Pinpoint the cell where the given text exists, returning its (X, Y) midpoint coordinate. 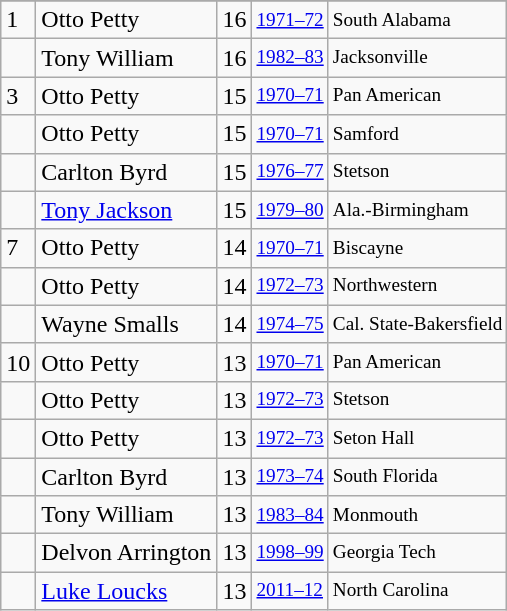
10 (18, 362)
1971–72 (290, 20)
Cal. State-Bakersfield (418, 324)
1976–77 (290, 172)
South Alabama (418, 20)
Delvon Arrington (126, 553)
Ala.-Birmingham (418, 210)
1973–74 (290, 477)
1998–99 (290, 553)
North Carolina (418, 591)
Luke Loucks (126, 591)
2011–12 (290, 591)
Samford (418, 134)
Seton Hall (418, 438)
7 (18, 248)
Northwestern (418, 286)
Tony Jackson (126, 210)
South Florida (418, 477)
3 (18, 96)
1974–75 (290, 324)
1983–84 (290, 515)
Monmouth (418, 515)
Georgia Tech (418, 553)
Jacksonville (418, 58)
1 (18, 20)
Wayne Smalls (126, 324)
Biscayne (418, 248)
1979–80 (290, 210)
1982–83 (290, 58)
